Return the (x, y) coordinate for the center point of the cell that contains the specified text.  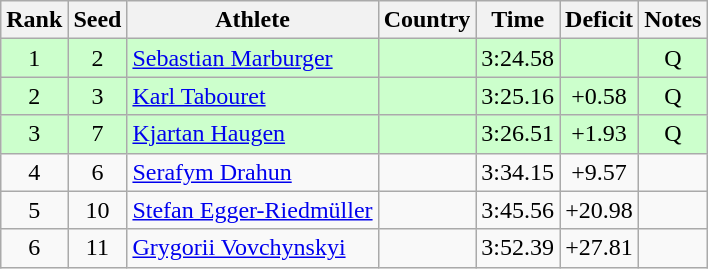
Grygorii Vovchynskyi (252, 248)
Rank (34, 20)
7 (98, 134)
Seed (98, 20)
3:24.58 (518, 58)
3:25.16 (518, 96)
5 (34, 210)
11 (98, 248)
+0.58 (600, 96)
3:45.56 (518, 210)
10 (98, 210)
4 (34, 172)
Notes (673, 20)
Stefan Egger-Riedmüller (252, 210)
Country (427, 20)
+20.98 (600, 210)
Karl Tabouret (252, 96)
Deficit (600, 20)
1 (34, 58)
3:34.15 (518, 172)
3:52.39 (518, 248)
Kjartan Haugen (252, 134)
Athlete (252, 20)
3:26.51 (518, 134)
+9.57 (600, 172)
Serafym Drahun (252, 172)
Time (518, 20)
+27.81 (600, 248)
Sebastian Marburger (252, 58)
+1.93 (600, 134)
